Provide the (X, Y) coordinate of the cell's center where the given text is located.  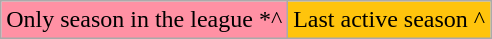
Last active season ^ (390, 20)
Only season in the league *^ (144, 20)
